From the cell containing the given text, extract its center point as [X, Y] coordinate. 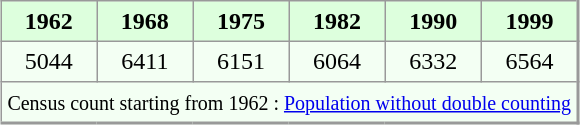
1990 [433, 21]
6411 [145, 61]
6064 [337, 61]
1975 [241, 21]
1999 [530, 21]
6564 [530, 61]
1962 [49, 21]
5044 [49, 61]
1968 [145, 21]
6151 [241, 61]
Census count starting from 1962 : Population without double counting [290, 102]
1982 [337, 21]
6332 [433, 61]
